Scan for the cell matching the given text and deliver its [x, y] coordinate at center. 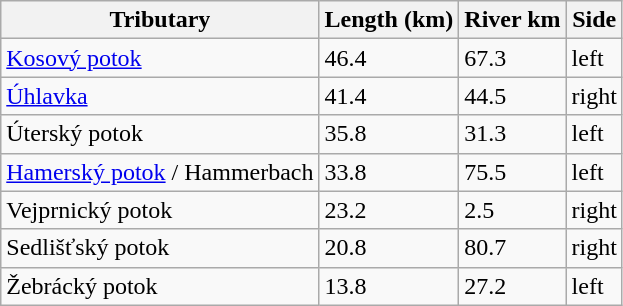
Kosový potok [160, 58]
67.3 [512, 58]
27.2 [512, 286]
80.7 [512, 248]
46.4 [389, 58]
75.5 [512, 172]
River km [512, 20]
13.8 [389, 286]
Žebrácký potok [160, 286]
44.5 [512, 96]
Tributary [160, 20]
35.8 [389, 134]
31.3 [512, 134]
33.8 [389, 172]
Úhlavka [160, 96]
23.2 [389, 210]
2.5 [512, 210]
41.4 [389, 96]
Side [594, 20]
Hamerský potok / Hammerbach [160, 172]
Vejprnický potok [160, 210]
Úterský potok [160, 134]
20.8 [389, 248]
Sedlišťský potok [160, 248]
Length (km) [389, 20]
